Search for the cell housing the specified text and yield its (x, y) center coordinate. 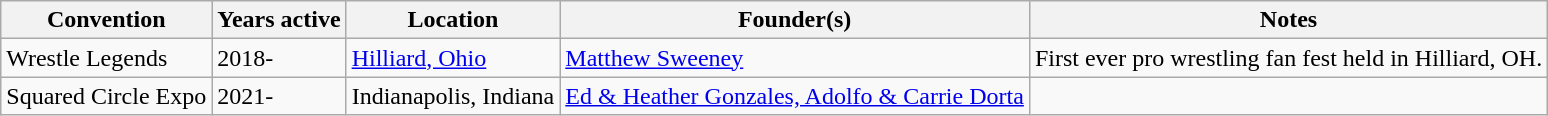
Convention (106, 20)
2018- (279, 58)
Hilliard, Ohio (453, 58)
Ed & Heather Gonzales, Adolfo & Carrie Dorta (795, 96)
Squared Circle Expo (106, 96)
Wrestle Legends (106, 58)
Founder(s) (795, 20)
Years active (279, 20)
2021- (279, 96)
First ever pro wrestling fan fest held in Hilliard, OH. (1288, 58)
Notes (1288, 20)
Matthew Sweeney (795, 58)
Indianapolis, Indiana (453, 96)
Location (453, 20)
